Locate the cell with the specified text and output its (x, y) center coordinate. 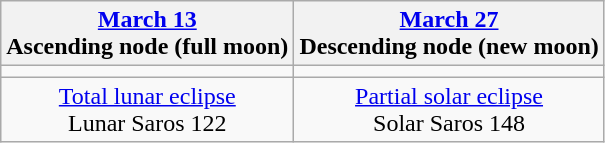
Partial solar eclipseSolar Saros 148 (449, 110)
Total lunar eclipseLunar Saros 122 (148, 110)
March 13Ascending node (full moon) (148, 34)
March 27Descending node (new moon) (449, 34)
